Return the (X, Y) coordinate for the center point of the cell that contains the specified text.  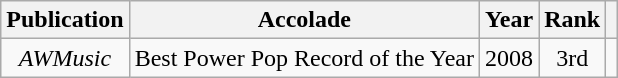
Publication (65, 20)
Year (510, 20)
Rank (572, 20)
AWMusic (65, 58)
Accolade (304, 20)
Best Power Pop Record of the Year (304, 58)
3rd (572, 58)
2008 (510, 58)
